Identify which cell holds the provided text, then report its (x, y) central coordinate. 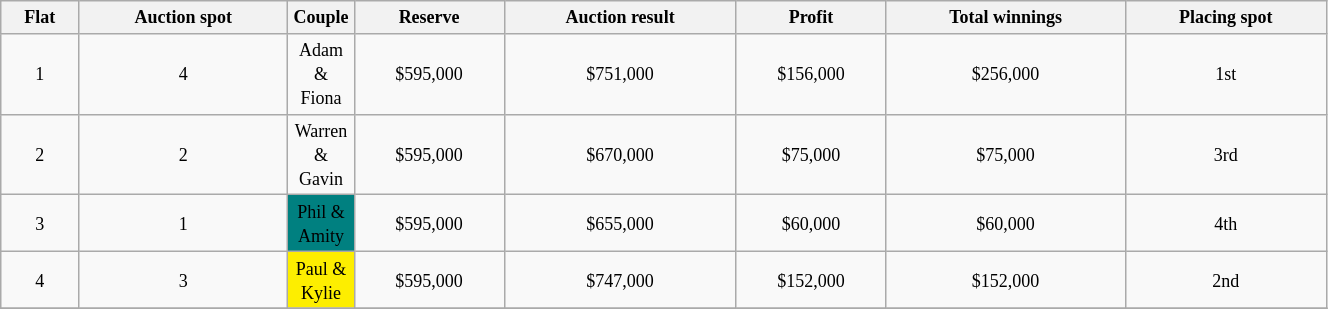
$670,000 (620, 154)
Warren & Gavin (321, 154)
Paul & Kylie (321, 280)
$256,000 (1006, 74)
Total winnings (1006, 18)
$747,000 (620, 280)
Reserve (429, 18)
3rd (1226, 154)
Adam & Fiona (321, 74)
Couple (321, 18)
Auction spot (184, 18)
1st (1226, 74)
Flat (40, 18)
$655,000 (620, 224)
Auction result (620, 18)
4th (1226, 224)
Profit (811, 18)
$751,000 (620, 74)
Placing spot (1226, 18)
Phil & Amity (321, 224)
2nd (1226, 280)
$156,000 (811, 74)
